Locate the cell with the specified text and output its (X, Y) center coordinate. 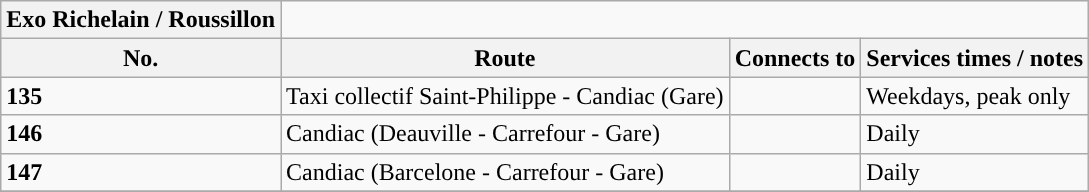
147 (141, 172)
Candiac (Deauville - Carrefour - Gare) (506, 134)
Exo Richelain / Roussillon (141, 20)
Weekdays, peak only (975, 96)
Connects to (795, 58)
Services times / notes (975, 58)
Candiac (Barcelone - Carrefour - Gare) (506, 172)
146 (141, 134)
Taxi collectif Saint-Philippe - Candiac (Gare) (506, 96)
Route (506, 58)
135 (141, 96)
No. (141, 58)
